Pinpoint the cell where the given text exists, returning its (x, y) midpoint coordinate. 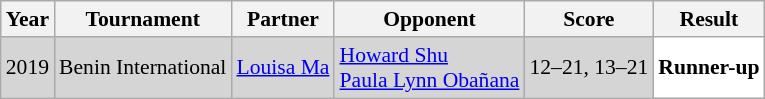
Result (708, 19)
Louisa Ma (282, 68)
Year (28, 19)
Tournament (142, 19)
Howard Shu Paula Lynn Obañana (429, 68)
Runner-up (708, 68)
Partner (282, 19)
Opponent (429, 19)
Score (588, 19)
2019 (28, 68)
Benin International (142, 68)
12–21, 13–21 (588, 68)
